For the text-containing cell, return its midpoint in [X, Y] coordinate format. 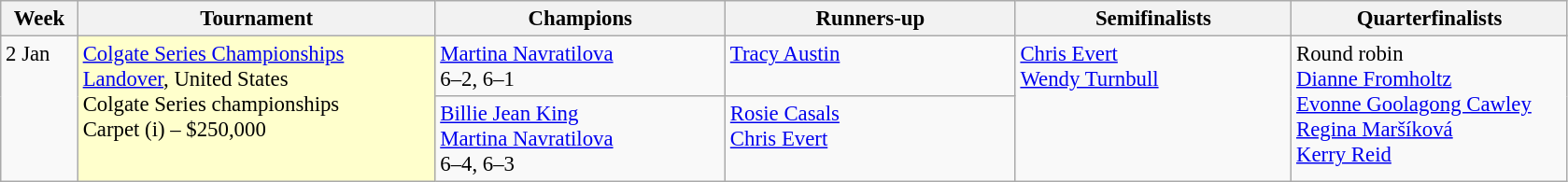
Champions [581, 19]
Quarterfinalists [1430, 19]
Colgate Series Championships Landover, United StatesColgate Series championshipsCarpet (i) – $250,000 [256, 109]
Martina Navratilova6–2, 6–1 [581, 67]
Week [39, 19]
2 Jan [39, 109]
Round robin Dianne Fromholtz Evonne Goolagong Cawley Regina Maršíková Kerry Reid [1430, 109]
Tracy Austin [870, 67]
Billie Jean King Martina Navratilova6–4, 6–3 [581, 139]
Chris Evert Wendy Turnbull [1153, 109]
Rosie Casals Chris Evert [870, 139]
Runners-up [870, 19]
Semifinalists [1153, 19]
Tournament [256, 19]
